Return (X, Y) of the center of cell containing provided text 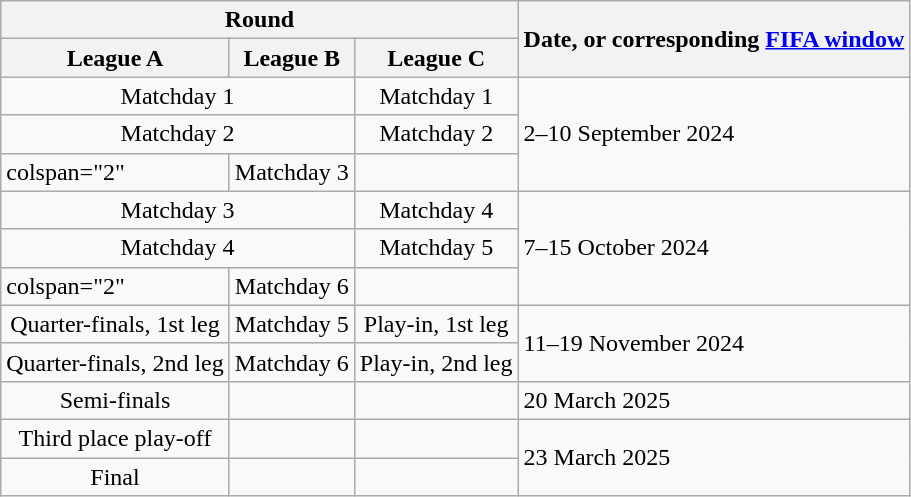
Third place play-off (116, 438)
Quarter-finals, 1st leg (116, 324)
League B (292, 58)
7–15 October 2024 (714, 248)
23 March 2025 (714, 457)
League A (116, 58)
Play-in, 1st leg (436, 324)
Round (260, 20)
Quarter-finals, 2nd leg (116, 362)
League C (436, 58)
Semi-finals (116, 400)
Date, or corresponding FIFA window (714, 39)
2–10 September 2024 (714, 134)
11–19 November 2024 (714, 343)
Final (116, 477)
Play-in, 2nd leg (436, 362)
20 March 2025 (714, 400)
